For the text-containing cell, return its midpoint in (X, Y) coordinate format. 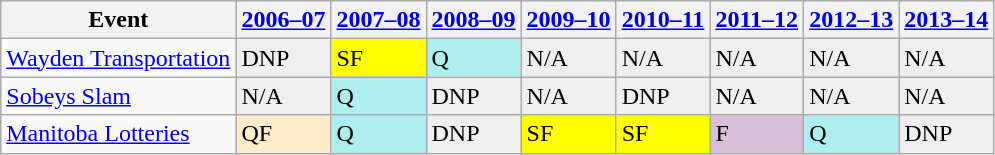
Wayden Transportation (118, 58)
2012–13 (852, 20)
Event (118, 20)
Sobeys Slam (118, 96)
2009–10 (568, 20)
Manitoba Lotteries (118, 134)
QF (284, 134)
F (757, 134)
2013–14 (946, 20)
2011–12 (757, 20)
2010–11 (663, 20)
2006–07 (284, 20)
2007–08 (378, 20)
2008–09 (474, 20)
